Find where the given text appears and provide that cell's center as [X, Y] coordinate. 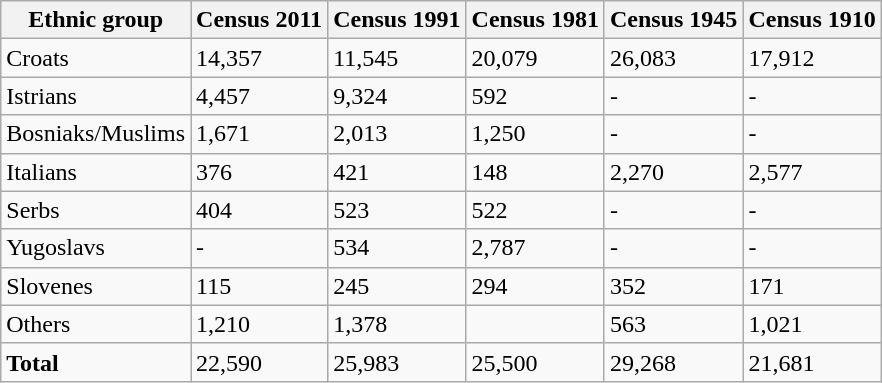
17,912 [812, 58]
294 [535, 286]
1,250 [535, 134]
1,021 [812, 324]
2,013 [397, 134]
Slovenes [96, 286]
Serbs [96, 210]
523 [397, 210]
522 [535, 210]
Istrians [96, 96]
Census 1945 [673, 20]
14,357 [260, 58]
Census 1910 [812, 20]
Total [96, 362]
534 [397, 248]
25,500 [535, 362]
Croats [96, 58]
22,590 [260, 362]
9,324 [397, 96]
2,270 [673, 172]
2,787 [535, 248]
25,983 [397, 362]
11,545 [397, 58]
Yugoslavs [96, 248]
29,268 [673, 362]
Census 1991 [397, 20]
115 [260, 286]
352 [673, 286]
245 [397, 286]
2,577 [812, 172]
Italians [96, 172]
Census 2011 [260, 20]
1,210 [260, 324]
Census 1981 [535, 20]
592 [535, 96]
Ethnic group [96, 20]
376 [260, 172]
Others [96, 324]
21,681 [812, 362]
563 [673, 324]
1,378 [397, 324]
404 [260, 210]
26,083 [673, 58]
421 [397, 172]
Bosniaks/Muslims [96, 134]
148 [535, 172]
20,079 [535, 58]
171 [812, 286]
4,457 [260, 96]
1,671 [260, 134]
